Return [x, y] of the center of cell containing provided text 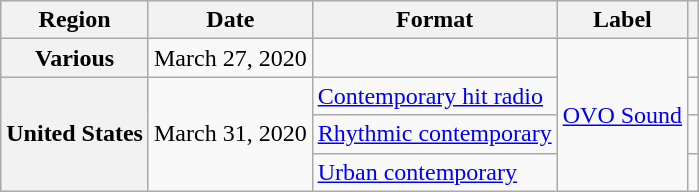
March 27, 2020 [230, 58]
March 31, 2020 [230, 134]
Contemporary hit radio [434, 96]
Rhythmic contemporary [434, 134]
Region [75, 20]
Various [75, 58]
United States [75, 134]
Format [434, 20]
Date [230, 20]
OVO Sound [622, 115]
Label [622, 20]
Urban contemporary [434, 172]
